Output the [x, y] coordinate of the center of the cell containing the given text.  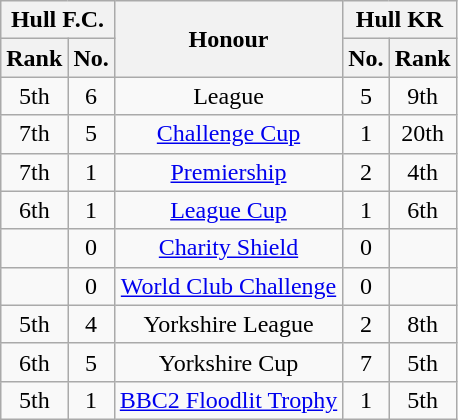
Hull F.C. [58, 20]
Challenge Cup [228, 134]
20th [422, 134]
4 [91, 324]
7 [366, 362]
4th [422, 172]
Hull KR [400, 20]
Premiership [228, 172]
League [228, 96]
8th [422, 324]
Yorkshire League [228, 324]
Charity Shield [228, 248]
League Cup [228, 210]
9th [422, 96]
Honour [228, 39]
BBC2 Floodlit Trophy [228, 400]
World Club Challenge [228, 286]
6 [91, 96]
Yorkshire Cup [228, 362]
